For the text-containing cell, return its midpoint in [x, y] coordinate format. 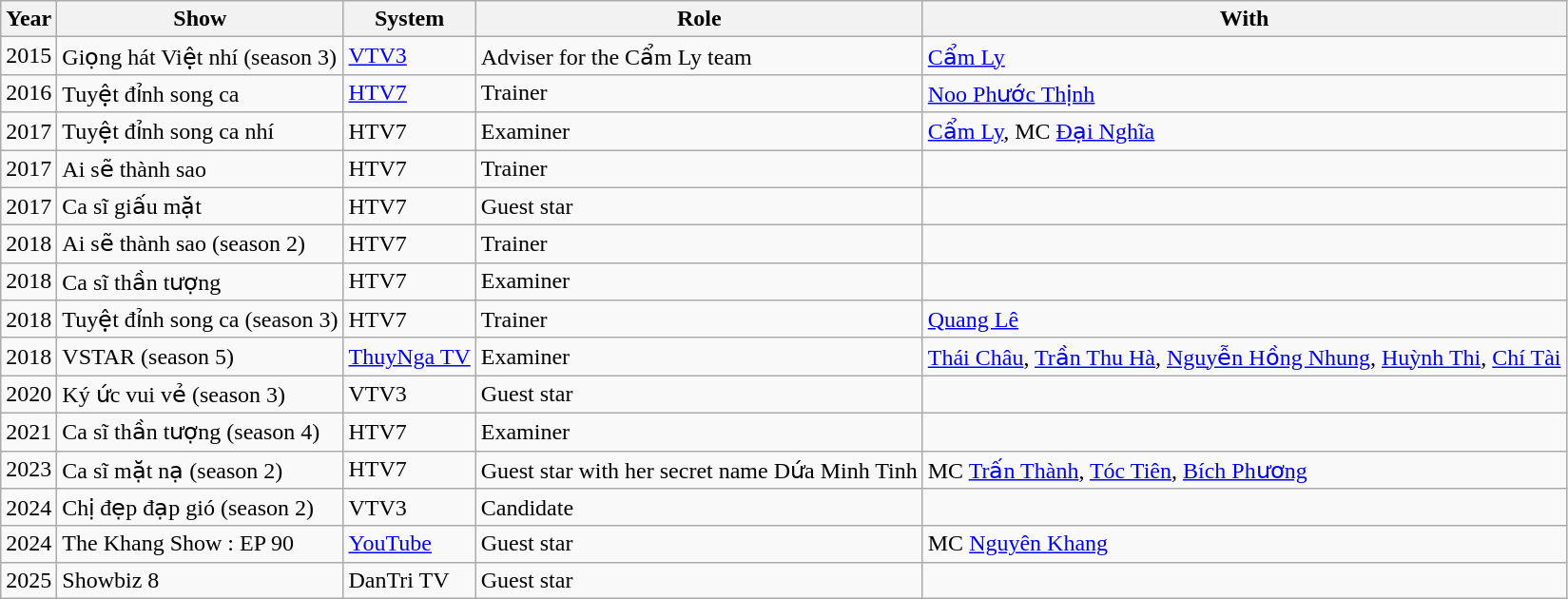
2016 [29, 93]
Ca sĩ giấu mặt [200, 206]
Chị đẹp đạp gió (season 2) [200, 508]
System [409, 19]
Thái Châu, Trần Thu Hà, Nguyễn Hồng Nhung, Huỳnh Thi, Chí Tài [1244, 357]
Role [699, 19]
Ca sĩ thần tượng [200, 281]
Tuyệt đỉnh song ca [200, 93]
Ký ức vui vẻ (season 3) [200, 395]
With [1244, 19]
Guest star with her secret name Dứa Minh Tinh [699, 470]
The Khang Show : EP 90 [200, 544]
Tuyệt đỉnh song ca (season 3) [200, 319]
Year [29, 19]
Ca sĩ mặt nạ (season 2) [200, 470]
DanTri TV [409, 580]
2021 [29, 432]
Tuyệt đỉnh song ca nhí [200, 131]
Quang Lê [1244, 319]
Cẩm Ly [1244, 56]
Show [200, 19]
YouTube [409, 544]
Ai sẽ thành sao (season 2) [200, 244]
VSTAR (season 5) [200, 357]
2023 [29, 470]
2020 [29, 395]
Noo Phước Thịnh [1244, 93]
Adviser for the Cẩm Ly team [699, 56]
Ai sẽ thành sao [200, 169]
Showbiz 8 [200, 580]
ThuyNga TV [409, 357]
Cẩm Ly, MC Đại Nghĩa [1244, 131]
2025 [29, 580]
2015 [29, 56]
MC Trấn Thành, Tóc Tiên, Bích Phương [1244, 470]
Giọng hát Việt nhí (season 3) [200, 56]
Ca sĩ thần tượng (season 4) [200, 432]
Candidate [699, 508]
MC Nguyên Khang [1244, 544]
